Extract the (X, Y) coordinate from the center of the cell holding the provided text.  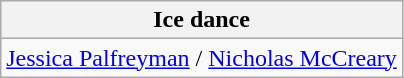
Ice dance (202, 20)
Jessica Palfreyman / Nicholas McCreary (202, 58)
